Detect which cell encompasses the target text, then output its [x, y] center coordinate. 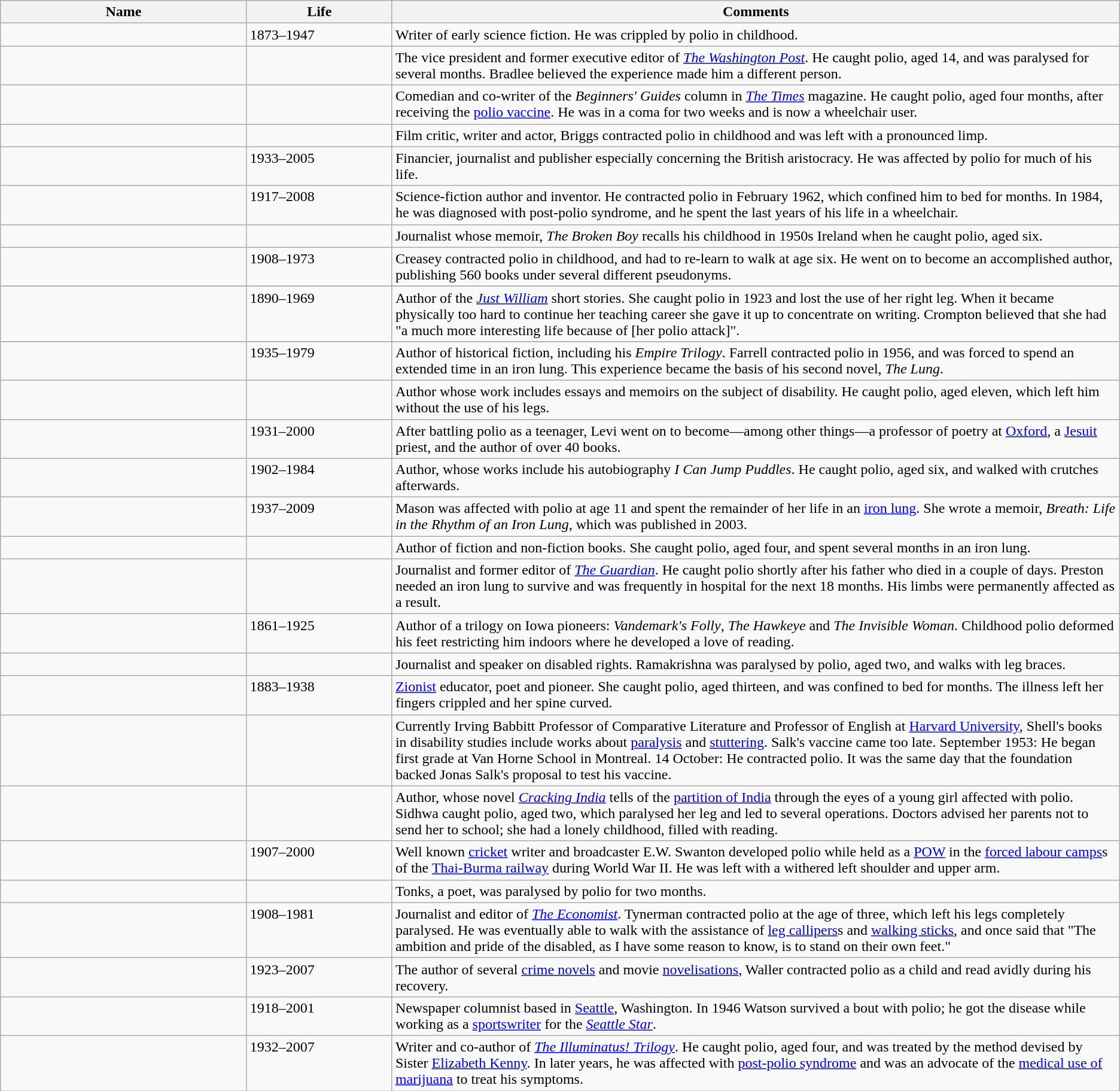
1932–2007 [319, 1063]
1861–1925 [319, 633]
Journalist whose memoir, The Broken Boy recalls his childhood in 1950s Ireland when he caught polio, aged six. [756, 236]
1908–1973 [319, 267]
Financier, journalist and publisher especially concerning the British aristocracy. He was affected by polio for much of his life. [756, 166]
1890–1969 [319, 314]
1937–2009 [319, 517]
Writer of early science fiction. He was crippled by polio in childhood. [756, 35]
1935–1979 [319, 360]
Author of fiction and non-fiction books. She caught polio, aged four, and spent several months in an iron lung. [756, 548]
Tonks, a poet, was paralysed by polio for two months. [756, 891]
1907–2000 [319, 861]
1933–2005 [319, 166]
Name [123, 12]
Journalist and speaker on disabled rights. Ramakrishna was paralysed by polio, aged two, and walks with leg braces. [756, 664]
1873–1947 [319, 35]
Author whose work includes essays and memoirs on the subject of disability. He caught polio, aged eleven, which left him without the use of his legs. [756, 400]
Life [319, 12]
1918–2001 [319, 1016]
Author, whose works include his autobiography I Can Jump Puddles. He caught polio, aged six, and walked with crutches afterwards. [756, 478]
Film critic, writer and actor, Briggs contracted polio in childhood and was left with a pronounced limp. [756, 135]
1923–2007 [319, 977]
1931–2000 [319, 438]
1883–1938 [319, 695]
1902–1984 [319, 478]
1917–2008 [319, 205]
Comments [756, 12]
1908–1981 [319, 930]
The author of several crime novels and movie novelisations, Waller contracted polio as a child and read avidly during his recovery. [756, 977]
